Search for the cell housing the specified text and yield its (X, Y) center coordinate. 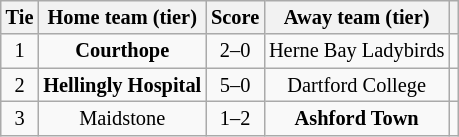
Home team (tier) (122, 17)
Courthope (122, 51)
3 (20, 118)
Dartford College (356, 85)
Hellingly Hospital (122, 85)
1–2 (235, 118)
Ashford Town (356, 118)
2 (20, 85)
Score (235, 17)
Maidstone (122, 118)
Tie (20, 17)
Away team (tier) (356, 17)
5–0 (235, 85)
2–0 (235, 51)
Herne Bay Ladybirds (356, 51)
1 (20, 51)
